Determine the [X, Y] coordinate at the center of the cell enclosing the given text.  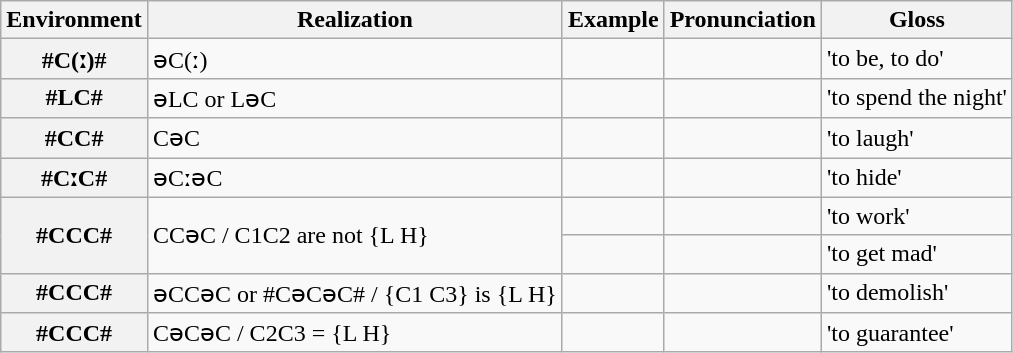
Environment [74, 20]
Realization [354, 20]
#LC# [74, 98]
Gloss [916, 20]
CəCəC / C2C3 = {L H} [354, 333]
Pronunciation [742, 20]
'to hide' [916, 178]
'to get mad' [916, 254]
əC(ː) [354, 59]
'to work' [916, 216]
CəC [354, 138]
əCCəC or #CəCəC# / {C1 C3} is {L H} [354, 293]
CCəC / C1C2 are not {L H} [354, 235]
'to guarantee' [916, 333]
#C(ː)# [74, 59]
'to be, to do' [916, 59]
'to spend the night' [916, 98]
'to demolish' [916, 293]
əCːəC [354, 178]
əLC or LəC [354, 98]
#CC# [74, 138]
Example [613, 20]
#CːC# [74, 178]
'to laugh' [916, 138]
